Return [x, y] of the center of cell containing provided text 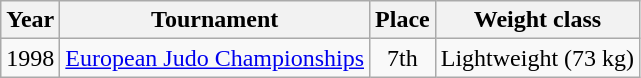
Year [30, 20]
Weight class [537, 20]
7th [403, 58]
Place [403, 20]
Lightweight (73 kg) [537, 58]
Tournament [215, 20]
European Judo Championships [215, 58]
1998 [30, 58]
